Scan for the cell matching the given text and deliver its (x, y) coordinate at center. 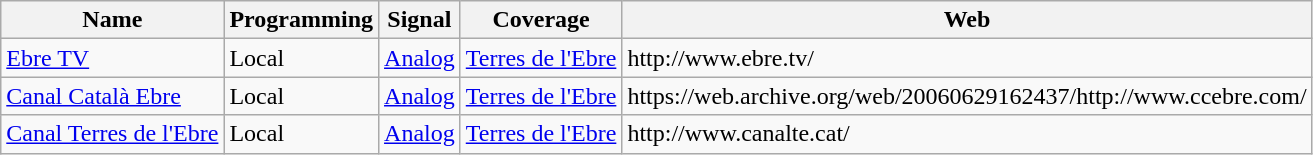
Canal Català Ebre (112, 96)
http://www.canalte.cat/ (967, 134)
Programming (302, 20)
Name (112, 20)
Ebre TV (112, 58)
Signal (420, 20)
Canal Terres de l'Ebre (112, 134)
https://web.archive.org/web/20060629162437/http://www.ccebre.com/ (967, 96)
Coverage (541, 20)
http://www.ebre.tv/ (967, 58)
Web (967, 20)
